Return the [X, Y] coordinate for the center point of the cell that contains the specified text.  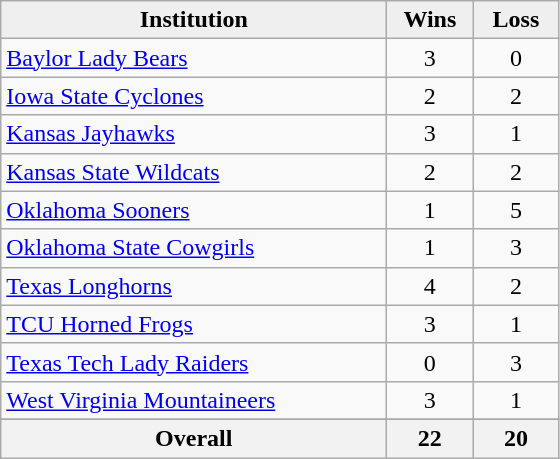
West Virginia Mountaineers [194, 400]
Institution [194, 20]
5 [516, 210]
Texas Longhorns [194, 286]
Iowa State Cyclones [194, 96]
Overall [194, 438]
22 [430, 438]
Wins [430, 20]
4 [430, 286]
Kansas State Wildcats [194, 172]
20 [516, 438]
Loss [516, 20]
TCU Horned Frogs [194, 324]
Oklahoma Sooners [194, 210]
Kansas Jayhawks [194, 134]
Texas Tech Lady Raiders [194, 362]
Oklahoma State Cowgirls [194, 248]
Baylor Lady Bears [194, 58]
